Find where the given text appears and provide that cell's center as [x, y] coordinate. 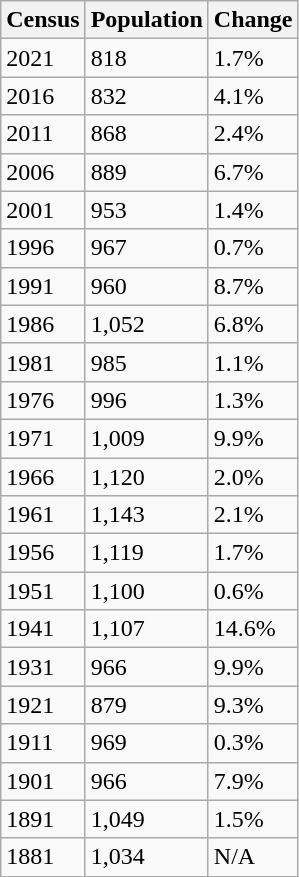
2011 [43, 134]
889 [146, 172]
879 [146, 705]
953 [146, 210]
1.4% [253, 210]
1,034 [146, 857]
1941 [43, 629]
1,009 [146, 438]
1.1% [253, 362]
1951 [43, 591]
14.6% [253, 629]
1,143 [146, 515]
0.6% [253, 591]
Population [146, 20]
2.1% [253, 515]
9.3% [253, 705]
1921 [43, 705]
8.7% [253, 286]
818 [146, 58]
1966 [43, 477]
1,052 [146, 324]
1956 [43, 553]
1961 [43, 515]
Census [43, 20]
1911 [43, 743]
0.3% [253, 743]
1,107 [146, 629]
7.9% [253, 781]
2006 [43, 172]
1981 [43, 362]
1,120 [146, 477]
967 [146, 248]
1,100 [146, 591]
1.5% [253, 819]
960 [146, 286]
4.1% [253, 96]
1996 [43, 248]
N/A [253, 857]
1931 [43, 667]
1991 [43, 286]
2021 [43, 58]
969 [146, 743]
2.0% [253, 477]
2001 [43, 210]
0.7% [253, 248]
996 [146, 400]
1971 [43, 438]
1,119 [146, 553]
1.3% [253, 400]
1901 [43, 781]
2.4% [253, 134]
6.8% [253, 324]
1881 [43, 857]
2016 [43, 96]
6.7% [253, 172]
868 [146, 134]
Change [253, 20]
1,049 [146, 819]
1891 [43, 819]
1976 [43, 400]
1986 [43, 324]
985 [146, 362]
832 [146, 96]
